Return [x, y] of the center of cell containing provided text 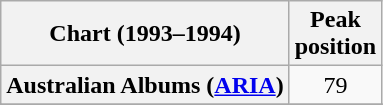
Peakposition [335, 34]
79 [335, 85]
Chart (1993–1994) [145, 34]
Australian Albums (ARIA) [145, 85]
